Provide the [X, Y] coordinate of the cell's center where the given text is located.  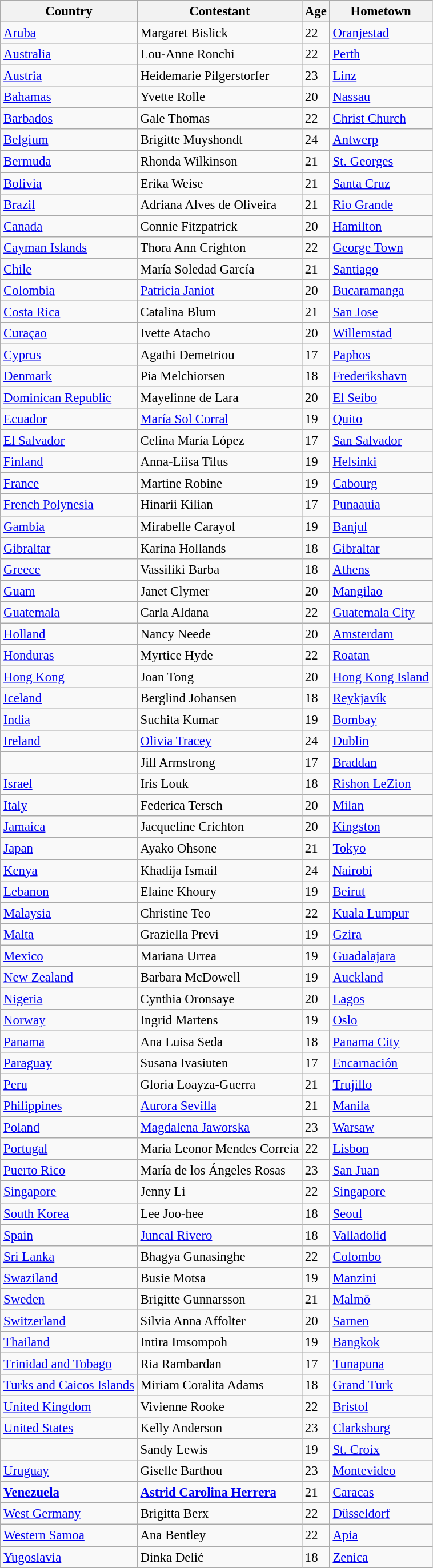
Hamilton [380, 226]
Lee Joo-hee [219, 1213]
Lou-Anne Ronchi [219, 54]
Holland [69, 634]
Canada [69, 226]
Roatan [380, 656]
Maria Leonor Mendes Correia [219, 1149]
Guam [69, 591]
Honduras [69, 656]
Adriana Alves de Oliveira [219, 204]
Ecuador [69, 419]
Turks and Caicos Islands [69, 1385]
Beirut [380, 891]
Age [316, 11]
Lisbon [380, 1149]
Caracas [380, 1493]
Sandy Lewis [219, 1450]
Bucaramanga [380, 291]
Janet Clymer [219, 591]
Helsinki [380, 462]
Kenya [69, 870]
El Salvador [69, 441]
Nancy Neede [219, 634]
Perth [380, 54]
Tokyo [380, 849]
Jenny Li [219, 1192]
South Korea [69, 1213]
St. Croix [380, 1450]
Astrid Carolina Herrera [219, 1493]
Dominican Republic [69, 398]
Bhagya Gunasinghe [219, 1256]
Thailand [69, 1342]
Rishon LeZion [380, 784]
Cabourg [380, 484]
Yugoslavia [69, 1557]
Giselle Barthou [219, 1471]
Nigeria [69, 999]
Connie Fitzpatrick [219, 226]
María Sol Corral [219, 419]
Contestant [219, 11]
Vassiliki Barba [219, 569]
Chile [69, 269]
Aurora Sevilla [219, 1106]
Bangkok [380, 1342]
Bahamas [69, 97]
Apia [380, 1535]
Mangilao [380, 591]
Tunapuna [380, 1364]
Kuala Lumpur [380, 913]
Valladolid [380, 1235]
Malmö [380, 1300]
Swaziland [69, 1278]
Bolivia [69, 183]
Jacqueline Crichton [219, 827]
Silvia Anna Affolter [219, 1321]
Magdalena Jaworska [219, 1128]
Clarksburg [380, 1428]
Miriam Coralita Adams [219, 1385]
Belgium [69, 140]
Elaine Khoury [219, 891]
Paphos [380, 355]
Uruguay [69, 1471]
Rhonda Wilkinson [219, 162]
San Salvador [380, 441]
Frederikshavn [380, 376]
Dublin [380, 741]
Carla Aldana [219, 613]
Denmark [69, 376]
Düsseldorf [380, 1514]
San Jose [380, 312]
Greece [69, 569]
Cayman Islands [69, 247]
Colombia [69, 291]
Hong Kong [69, 677]
Khadija Ismail [219, 870]
Warsaw [380, 1128]
Brigitte Muyshondt [219, 140]
Trujillo [380, 1085]
Malta [69, 934]
Catalina Blum [219, 312]
Christ Church [380, 119]
Grand Turk [380, 1385]
Banjul [380, 526]
Intira Imsompoh [219, 1342]
Panama City [380, 1042]
Sweden [69, 1300]
United States [69, 1428]
Gambia [69, 526]
Milan [380, 806]
Joan Tong [219, 677]
Agathi Demetriou [219, 355]
Guatemala City [380, 613]
Ivette Atacho [219, 333]
Ana Luisa Seda [219, 1042]
Rio Grande [380, 204]
Seoul [380, 1213]
France [69, 484]
Philippines [69, 1106]
Amsterdam [380, 634]
Myrtice Hyde [219, 656]
Bermuda [69, 162]
Manzini [380, 1278]
Heidemarie Pilgerstorfer [219, 76]
Gloria Loayza-Guerra [219, 1085]
Curaçao [69, 333]
Athens [380, 569]
Mayelinne de Lara [219, 398]
Thora Ann Crighton [219, 247]
Brigitte Gunnarsson [219, 1300]
Pia Melchiorsen [219, 376]
Patricia Janiot [219, 291]
Cyprus [69, 355]
Bristol [380, 1407]
Mexico [69, 956]
Suchita Kumar [219, 720]
St. Georges [380, 162]
Nassau [380, 97]
Venezuela [69, 1493]
Mariana Urrea [219, 956]
Kelly Anderson [219, 1428]
Sarnen [380, 1321]
Anna-Liisa Tilus [219, 462]
Brigitta Berx [219, 1514]
Spain [69, 1235]
United Kingdom [69, 1407]
Iceland [69, 698]
Busie Motsa [219, 1278]
Japan [69, 849]
Jamaica [69, 827]
Olivia Tracey [219, 741]
Martine Robine [219, 484]
Reykjavík [380, 698]
Finland [69, 462]
New Zealand [69, 978]
Santa Cruz [380, 183]
Malaysia [69, 913]
Zenica [380, 1557]
George Town [380, 247]
Lebanon [69, 891]
Iris Louk [219, 784]
Ingrid Martens [219, 1020]
Linz [380, 76]
Berglind Johansen [219, 698]
Norway [69, 1020]
Sri Lanka [69, 1256]
Christine Teo [219, 913]
West Germany [69, 1514]
Portugal [69, 1149]
Jill Armstrong [219, 763]
Australia [69, 54]
Hong Kong Island [380, 677]
San Juan [380, 1171]
Auckland [380, 978]
Poland [69, 1128]
El Seibo [380, 398]
Country [69, 11]
Federica Tersch [219, 806]
Montevideo [380, 1471]
Panama [69, 1042]
María Soledad García [219, 269]
Lagos [380, 999]
Vivienne Rooke [219, 1407]
Trinidad and Tobago [69, 1364]
Western Samoa [69, 1535]
Juncal Rivero [219, 1235]
Celina María López [219, 441]
Paraguay [69, 1063]
Hometown [380, 11]
Santiago [380, 269]
Aruba [69, 33]
Brazil [69, 204]
Colombo [380, 1256]
Puerto Rico [69, 1171]
Ireland [69, 741]
Hinarii Kilian [219, 505]
Susana Ivasiuten [219, 1063]
Erika Weise [219, 183]
Braddan [380, 763]
Antwerp [380, 140]
Cynthia Oronsaye [219, 999]
Kingston [380, 827]
María de los Ángeles Rosas [219, 1171]
Manila [380, 1106]
Italy [69, 806]
Ayako Ohsone [219, 849]
Israel [69, 784]
Guatemala [69, 613]
Nairobi [380, 870]
Karina Hollands [219, 548]
Oranjestad [380, 33]
Peru [69, 1085]
Switzerland [69, 1321]
Bombay [380, 720]
Gale Thomas [219, 119]
Guadalajara [380, 956]
Willemstad [380, 333]
French Polynesia [69, 505]
Austria [69, 76]
Encarnación [380, 1063]
Mirabelle Carayol [219, 526]
India [69, 720]
Graziella Previ [219, 934]
Barbados [69, 119]
Ana Bentley [219, 1535]
Yvette Rolle [219, 97]
Dinka Delić [219, 1557]
Margaret Bislick [219, 33]
Ria Rambardan [219, 1364]
Punaauia [380, 505]
Gzira [380, 934]
Quito [380, 419]
Oslo [380, 1020]
Costa Rica [69, 312]
Barbara McDowell [219, 978]
